Locate the cell with the specified text and output its (x, y) center coordinate. 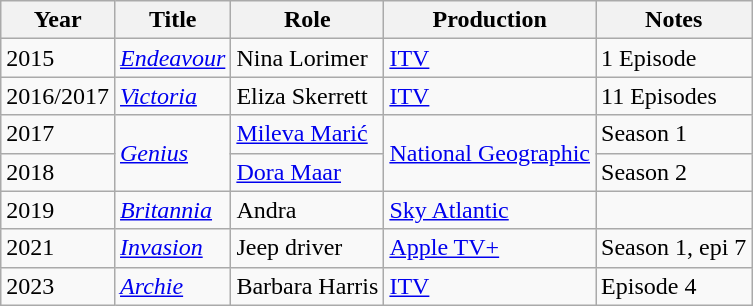
2017 (58, 134)
Episode 4 (674, 286)
Production (490, 20)
Title (172, 20)
Role (308, 20)
Jeep driver (308, 248)
2018 (58, 172)
Season 2 (674, 172)
Sky Atlantic (490, 210)
Apple TV+ (490, 248)
National Geographic (490, 153)
Invasion (172, 248)
Eliza Skerrett (308, 96)
Britannia (172, 210)
Barbara Harris (308, 286)
Andra (308, 210)
2023 (58, 286)
Nina Lorimer (308, 58)
Season 1, epi 7 (674, 248)
Dora Maar (308, 172)
Archie (172, 286)
2016/2017 (58, 96)
Notes (674, 20)
2019 (58, 210)
Mileva Marić (308, 134)
11 Episodes (674, 96)
2021 (58, 248)
Victoria (172, 96)
Year (58, 20)
Season 1 (674, 134)
2015 (58, 58)
Genius (172, 153)
Endeavour (172, 58)
1 Episode (674, 58)
